Return the (X, Y) coordinate for the center point of the cell that contains the specified text.  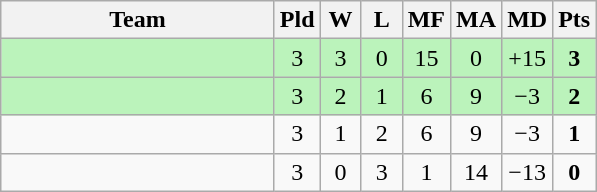
15 (426, 58)
−13 (528, 172)
W (340, 20)
Pld (297, 20)
MF (426, 20)
MA (476, 20)
L (382, 20)
14 (476, 172)
+15 (528, 58)
Team (138, 20)
Pts (574, 20)
MD (528, 20)
